Scan for the cell matching the given text and deliver its (x, y) coordinate at center. 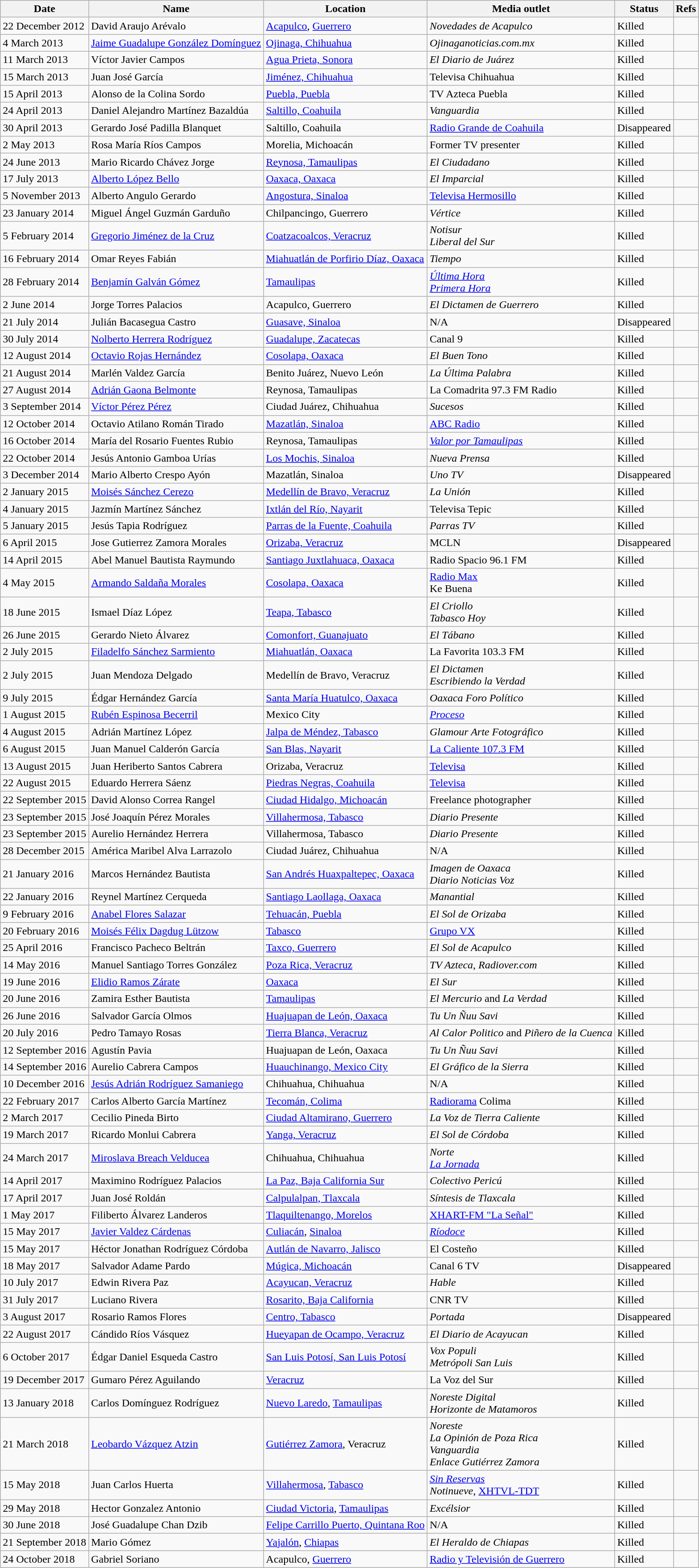
Canal 6 TV (521, 1266)
Morelia, Michoacán (345, 145)
Veracruz (345, 1380)
Tabasco (345, 931)
9 February 2016 (45, 914)
ABC Radio (521, 424)
2 January 2015 (45, 492)
Televisa Chihuahua (521, 77)
5 February 2014 (45, 236)
El Sol de Orizaba (521, 914)
Radio y Televisión de Guerrero (521, 1559)
1 August 2015 (45, 715)
Víctor Javier Campos (176, 60)
Juan José Roldán (176, 1198)
Miahuatlán de Porfirio Díaz, Oaxaca (345, 259)
1 May 2017 (45, 1215)
16 February 2014 (45, 259)
Nuevo Laredo, Tamaulipas (345, 1403)
Calpulalpan, Tlaxcala (345, 1198)
6 August 2015 (45, 749)
Hector Gonzalez Antonio (176, 1508)
El Ciudadano (521, 162)
La Unión (521, 492)
30 June 2018 (45, 1525)
El Heraldo de Chiapas (521, 1542)
Octavio Atilano Román Tirado (176, 424)
3 August 2017 (45, 1317)
Media outlet (521, 9)
25 April 2016 (45, 948)
CNR TV (521, 1300)
Múgica, Michoacán (345, 1266)
Agustín Pavia (176, 1050)
Ciudad Hidalgo, Michoacán (345, 800)
Yajalón, Chiapas (345, 1542)
Culiacán, Sinaloa (345, 1232)
El CriolloTabasco Hoy (521, 612)
11 March 2013 (45, 60)
El Diario de Juárez (521, 60)
Gutiérrez Zamora, Veracruz (345, 1444)
Santiago Laollaga, Oaxaca (345, 897)
Víctor Pérez Pérez (176, 407)
Adrián Martínez López (176, 732)
Octavio Rojas Hernández (176, 356)
Mexico City (345, 715)
Julián Bacasegua Castro (176, 322)
Vértice (521, 213)
El Sur (521, 982)
Jiménez, Chihuahua (345, 77)
Televisa Tepic (521, 509)
Huauchinango, Mexico City (345, 1067)
TV Azteca, Radiover.com (521, 965)
Alonso de la Colina Sordo (176, 94)
Jesús Adrián Rodríguez Samaniego (176, 1084)
Piedras Negras, Coahuila (345, 783)
5 January 2015 (45, 526)
18 May 2017 (45, 1266)
Ricardo Monlui Cabrera (176, 1135)
26 June 2015 (45, 635)
Vox PopuliMetrópoli San Luis (521, 1356)
Gerardo Nieto Álvarez (176, 635)
Felipe Carrillo Puerto, Quintana Roo (345, 1525)
Aurelio Cabrera Campos (176, 1067)
Ixtlán del Río, Nayarit (345, 509)
20 June 2016 (45, 999)
El Buen Tono (521, 356)
15 March 2013 (45, 77)
Benito Juárez, Nuevo León (345, 373)
Miguel Ángel Guzmán Garduño (176, 213)
Ojinaganoticias.com.mx (521, 43)
Salvador García Olmos (176, 1016)
Acayucan, Veracruz (345, 1283)
Jesús Tapia Rodríguez (176, 526)
21 September 2018 (45, 1542)
Sin Reservas Notinueve, XHTVL-TDT (521, 1485)
Autlán de Navarro, Jalisco (345, 1249)
14 September 2016 (45, 1067)
Aurelio Hernández Herrera (176, 834)
Los Mochis, Sinaloa (345, 458)
4 January 2015 (45, 509)
Chilpancingo, Guerrero (345, 213)
Date (45, 9)
Taxco, Guerrero (345, 948)
4 March 2013 (45, 43)
Comonfort, Guanajuato (345, 635)
Miroslava Breach Velducea (176, 1158)
María del Rosario Fuentes Rubio (176, 441)
Carlos Domínguez Rodríguez (176, 1403)
Cándido Ríos Vásquez (176, 1334)
MCLN (521, 543)
22 December 2012 (45, 26)
Leobardo Vázquez Atzin (176, 1444)
14 May 2016 (45, 965)
El Mercurio and La Verdad (521, 999)
Gerardo José Padilla Blanquet (176, 128)
La Última Palabra (521, 373)
Teapa, Tabasco (345, 612)
Grupo VX (521, 931)
Síntesis de Tlaxcala (521, 1198)
22 August 2015 (45, 783)
22 January 2016 (45, 897)
19 March 2017 (45, 1135)
José Joaquín Pérez Morales (176, 817)
Mario Ricardo Chávez Jorge (176, 162)
Oaxaca, Oaxaca (345, 179)
Édgar Daniel Esqueda Castro (176, 1356)
Jesús Antonio Gamboa Urías (176, 458)
Jaime Guadalupe González Domínguez (176, 43)
Parras TV (521, 526)
Oaxaca (345, 982)
Héctor Jonathan Rodríguez Córdoba (176, 1249)
Status (644, 9)
La Favorita 103.3 FM (521, 652)
6 April 2015 (45, 543)
16 October 2014 (45, 441)
Manuel Santiago Torres González (176, 965)
Javier Valdez Cárdenas (176, 1232)
Rosarito, Baja California (345, 1300)
Edwin Rivera Paz (176, 1283)
18 June 2015 (45, 612)
4 August 2015 (45, 732)
NotisurLiberal del Sur (521, 236)
Moisés Félix Dagdug Lützow (176, 931)
Former TV presenter (521, 145)
Centro, Tabasco (345, 1317)
Gumaro Pérez Aguilando (176, 1380)
24 April 2013 (45, 111)
Marcos Hernández Bautista (176, 874)
Canal 9 (521, 339)
Location (345, 9)
Omar Reyes Fabián (176, 259)
2 March 2017 (45, 1118)
27 August 2014 (45, 390)
Filadelfo Sánchez Sarmiento (176, 652)
Rubén Espinosa Becerril (176, 715)
San Blas, Nayarit (345, 749)
Tiempo (521, 259)
Tecomán, Colima (345, 1101)
Salvador Adame Pardo (176, 1266)
Sucesos (521, 407)
Eduardo Herrera Sáenz (176, 783)
Juan Mendoza Delgado (176, 675)
José Guadalupe Chan Dzib (176, 1525)
15 May 2018 (45, 1485)
12 October 2014 (45, 424)
13 January 2018 (45, 1403)
Alberto López Bello (176, 179)
22 February 2017 (45, 1101)
4 May 2015 (45, 583)
Édgar Hernández García (176, 698)
21 July 2014 (45, 322)
Tlaquiltenango, Morelos (345, 1215)
Angostura, Sinaloa (345, 196)
15 April 2013 (45, 94)
Colectivo Pericú (521, 1181)
12 August 2014 (45, 356)
XHART-FM "La Señal" (521, 1215)
28 February 2014 (45, 282)
17 July 2013 (45, 179)
Moisés Sánchez Cerezo (176, 492)
3 September 2014 (45, 407)
Armando Saldaña Morales (176, 583)
12 September 2016 (45, 1050)
Filiberto Álvarez Landeros (176, 1215)
Agua Prieta, Sonora (345, 60)
Glamour Arte Fotográfico (521, 732)
Zamira Esther Bautista (176, 999)
Juan Carlos Huerta (176, 1485)
NoresteLa Opinión de Poza RicaVanguardiaEnlace Gutiérrez Zamora (521, 1444)
Hueyapan de Ocampo, Veracruz (345, 1334)
30 July 2014 (45, 339)
10 July 2017 (45, 1283)
Excélsior (521, 1508)
Rosa María Ríos Campos (176, 145)
NorteLa Jornada (521, 1158)
La Voz de Tierra Caliente (521, 1118)
31 July 2017 (45, 1300)
El Sol de Córdoba (521, 1135)
Portada (521, 1317)
23 January 2014 (45, 213)
Abel Manuel Bautista Raymundo (176, 560)
Daniel Alejandro Martínez Bazaldúa (176, 111)
Manantial (521, 897)
Juan Manuel Calderón García (176, 749)
28 December 2015 (45, 851)
14 April 2017 (45, 1181)
24 March 2017 (45, 1158)
El Dictamen de Guerrero (521, 305)
Nueva Prensa (521, 458)
David Alonso Correa Rangel (176, 800)
Parras de la Fuente, Coahuila (345, 526)
Radio Grande de Coahuila (521, 128)
20 February 2016 (45, 931)
Ciudad Altamirano, Guerrero (345, 1118)
El Diario de Acayucan (521, 1334)
19 June 2016 (45, 982)
Guadalupe, Zacatecas (345, 339)
Santa María Huatulco, Oaxaca (345, 698)
El DictamenEscribiendo la Verdad (521, 675)
21 January 2016 (45, 874)
Ojinaga, Chihuahua (345, 43)
Yanga, Veracruz (345, 1135)
24 October 2018 (45, 1559)
Miahuatlán, Oaxaca (345, 652)
Ismael Díaz López (176, 612)
26 June 2016 (45, 1016)
5 November 2013 (45, 196)
Ciudad Victoria, Tamaulipas (345, 1508)
13 August 2015 (45, 766)
TV Azteca Puebla (521, 94)
Jorge Torres Palacios (176, 305)
Carlos Alberto García Martínez (176, 1101)
Juan Heriberto Santos Cabrera (176, 766)
Tehuacán, Puebla (345, 914)
2 May 2013 (45, 145)
14 April 2015 (45, 560)
Ríodoce (521, 1232)
Oaxaca Foro Político (521, 698)
Imagen de OaxacaDiario Noticias Voz (521, 874)
Refs (686, 9)
Tierra Blanca, Veracruz (345, 1033)
9 July 2015 (45, 698)
19 December 2017 (45, 1380)
Jose Gutierrez Zamora Morales (176, 543)
29 May 2018 (45, 1508)
Poza Rica, Veracruz (345, 965)
24 June 2013 (45, 162)
Pedro Tamayo Rosas (176, 1033)
La Caliente 107.3 FM (521, 749)
3 December 2014 (45, 475)
17 April 2017 (45, 1198)
Al Calor Politico and Piñero de la Cuenca (521, 1033)
Televisa Hermosillo (521, 196)
22 September 2015 (45, 800)
Valor por Tamaulipas (521, 441)
La Paz, Baja California Sur (345, 1181)
El Imparcial (521, 179)
América Maribel Alva Larrazolo (176, 851)
San Andrés Huaxpaltepec, Oaxaca (345, 874)
Guasave, Sinaloa (345, 322)
Reynel Martínez Cerqueda (176, 897)
Anabel Flores Salazar (176, 914)
2 June 2014 (45, 305)
6 October 2017 (45, 1356)
Mario Gómez (176, 1542)
Maximino Rodríguez Palacios (176, 1181)
Radio Spacio 96.1 FM (521, 560)
Luciano Rivera (176, 1300)
Vanguardia (521, 111)
30 April 2013 (45, 128)
20 July 2016 (45, 1033)
Juan José García (176, 77)
El Sol de Acapulco (521, 948)
El Costeño (521, 1249)
Alberto Angulo Gerardo (176, 196)
El Tábano (521, 635)
Cecilio Pineda Birto (176, 1118)
El Gráfico de la Sierra (521, 1067)
David Araujo Arévalo (176, 26)
Gabriel Soriano (176, 1559)
Francisco Pacheco Beltrán (176, 948)
21 March 2018 (45, 1444)
10 December 2016 (45, 1084)
La Voz del Sur (521, 1380)
Coatzacoalcos, Veracruz (345, 236)
Mario Alberto Crespo Ayón (176, 475)
Jalpa de Méndez, Tabasco (345, 732)
Radiorama Colima (521, 1101)
Freelance photographer (521, 800)
San Luis Potosí, San Luis Potosí (345, 1356)
Puebla, Puebla (345, 94)
Santiago Juxtlahuaca, Oaxaca (345, 560)
Proceso (521, 715)
Radio MaxKe Buena (521, 583)
22 October 2014 (45, 458)
Jazmín Martínez Sánchez (176, 509)
Name (176, 9)
Uno TV (521, 475)
Adrián Gaona Belmonte (176, 390)
Marlén Valdez García (176, 373)
Última HoraPrimera Hora (521, 282)
22 August 2017 (45, 1334)
Noreste DigitalHorizonte de Matamoros (521, 1403)
Hable (521, 1283)
Gregorio Jiménez de la Cruz (176, 236)
Elidio Ramos Zárate (176, 982)
Rosario Ramos Flores (176, 1317)
Nolberto Herrera Rodríguez (176, 339)
Novedades de Acapulco (521, 26)
21 August 2014 (45, 373)
La Comadrita 97.3 FM Radio (521, 390)
Benjamín Galván Gómez (176, 282)
